Return the (X, Y) coordinate for the center point of the cell that contains the specified text.  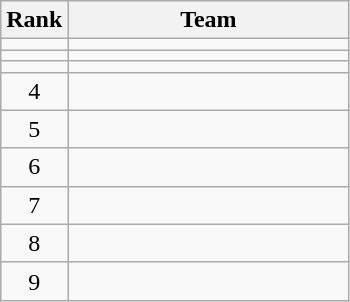
8 (34, 243)
Team (208, 20)
5 (34, 129)
4 (34, 91)
7 (34, 205)
6 (34, 167)
Rank (34, 20)
9 (34, 281)
